Identify which cell holds the provided text, then report its (X, Y) central coordinate. 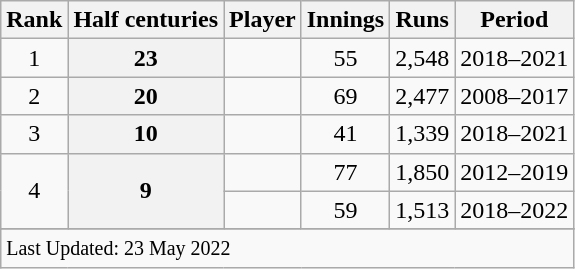
1,339 (422, 134)
Half centuries (146, 20)
9 (146, 191)
Innings (345, 20)
1,850 (422, 172)
Rank (34, 20)
Last Updated: 23 May 2022 (288, 248)
2008–2017 (514, 96)
2012–2019 (514, 172)
Runs (422, 20)
1,513 (422, 210)
2 (34, 96)
4 (34, 191)
20 (146, 96)
1 (34, 58)
41 (345, 134)
3 (34, 134)
2,548 (422, 58)
23 (146, 58)
Period (514, 20)
10 (146, 134)
2018–2022 (514, 210)
69 (345, 96)
Player (263, 20)
55 (345, 58)
59 (345, 210)
2,477 (422, 96)
77 (345, 172)
